Return (X, Y) of the center of cell containing provided text 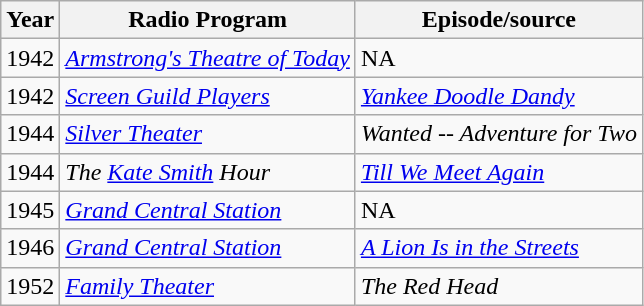
1952 (30, 286)
The Red Head (498, 286)
1946 (30, 248)
1945 (30, 210)
A Lion Is in the Streets (498, 248)
Wanted -- Adventure for Two (498, 134)
Till We Meet Again (498, 172)
Screen Guild Players (208, 96)
Family Theater (208, 286)
Yankee Doodle Dandy (498, 96)
Armstrong's Theatre of Today (208, 58)
Radio Program (208, 20)
The Kate Smith Hour (208, 172)
Year (30, 20)
Episode/source (498, 20)
Silver Theater (208, 134)
